Return (x, y) of the center of cell containing provided text 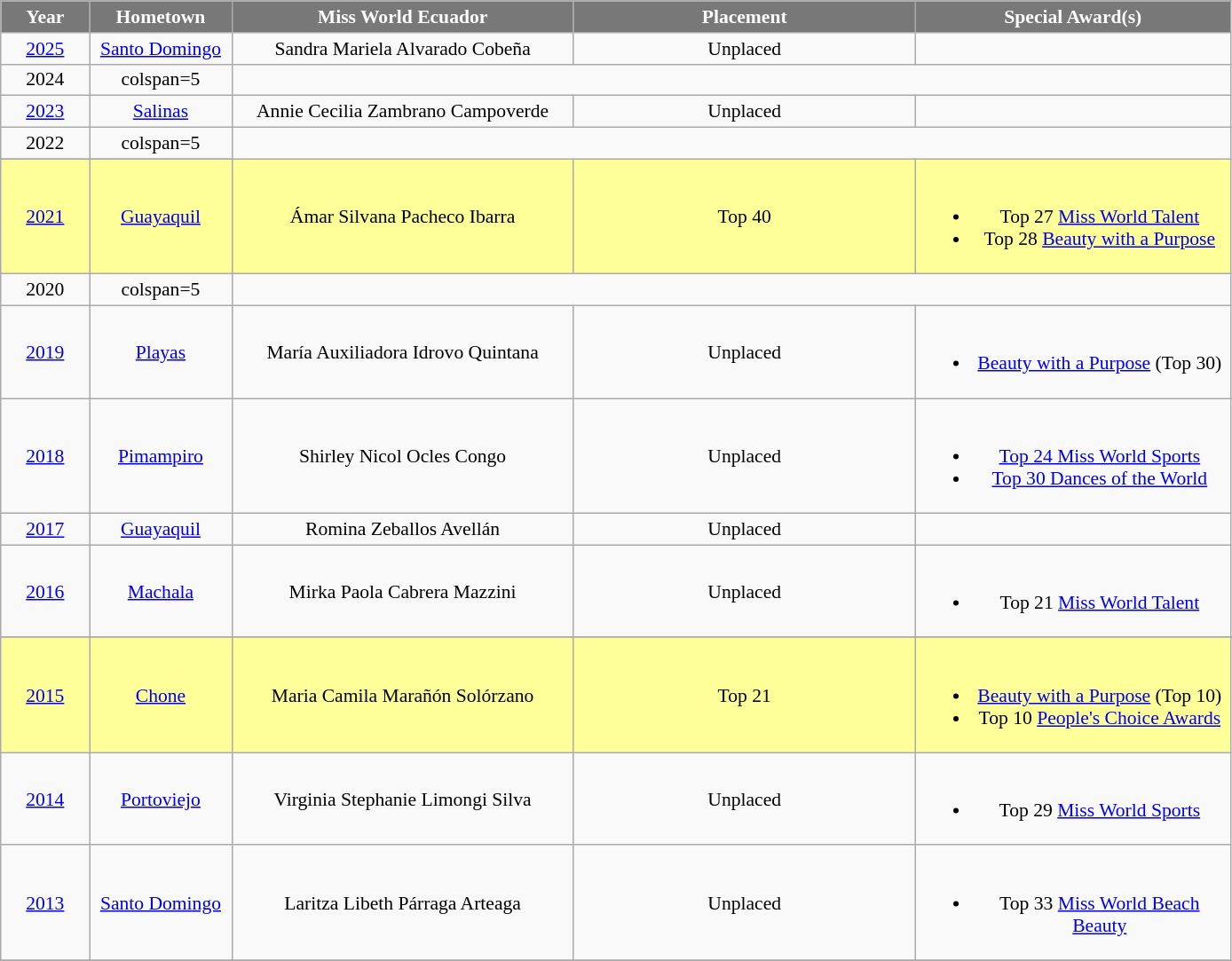
Portoviejo (161, 799)
2014 (45, 799)
2019 (45, 352)
2015 (45, 696)
2025 (45, 49)
Romina Zeballos Avellán (403, 530)
María Auxiliadora Idrovo Quintana (403, 352)
2023 (45, 112)
Miss World Ecuador (403, 17)
2017 (45, 530)
Top 27 Miss World TalentTop 28 Beauty with a Purpose (1072, 217)
2018 (45, 456)
Top 29 Miss World Sports (1072, 799)
Mirka Paola Cabrera Mazzini (403, 591)
Playas (161, 352)
Top 40 (744, 217)
Beauty with a Purpose (Top 10)Top 10 People's Choice Awards (1072, 696)
Hometown (161, 17)
Chone (161, 696)
Top 24 Miss World SportsTop 30 Dances of the World (1072, 456)
Laritza Libeth Párraga Arteaga (403, 903)
Machala (161, 591)
Shirley Nicol Ocles Congo (403, 456)
Top 33 Miss World Beach Beauty (1072, 903)
2020 (45, 290)
Maria Camila Marañón Solórzano (403, 696)
Beauty with a Purpose (Top 30) (1072, 352)
Top 21 (744, 696)
Special Award(s) (1072, 17)
Annie Cecilia Zambrano Campoverde (403, 112)
Virginia Stephanie Limongi Silva (403, 799)
Placement (744, 17)
2013 (45, 903)
Ámar Silvana Pacheco Ibarra (403, 217)
Sandra Mariela Alvarado Cobeña (403, 49)
2016 (45, 591)
2022 (45, 144)
2024 (45, 80)
Pimampiro (161, 456)
Salinas (161, 112)
Year (45, 17)
Top 21 Miss World Talent (1072, 591)
2021 (45, 217)
